Pinpoint the cell where the given text exists, returning its [X, Y] midpoint coordinate. 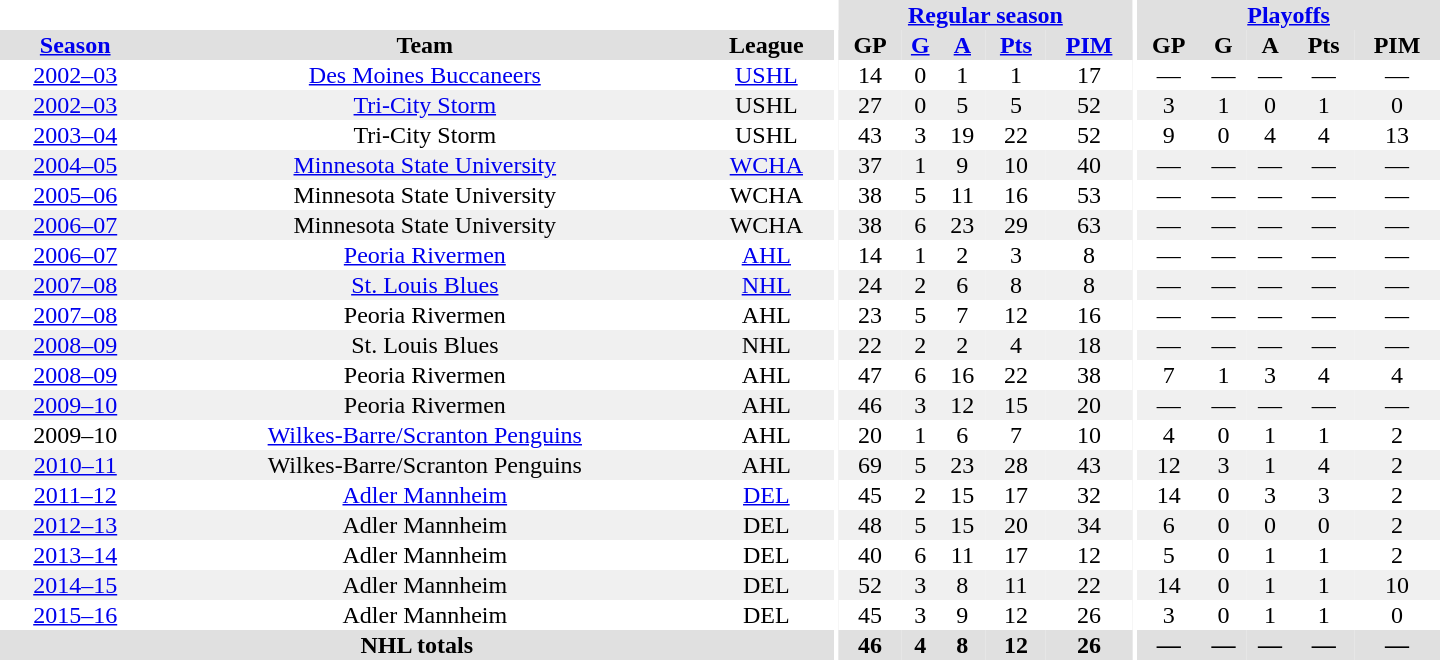
2013–14 [75, 555]
Playoffs [1288, 15]
2011–12 [75, 495]
League [766, 45]
2014–15 [75, 585]
24 [870, 285]
53 [1089, 195]
18 [1089, 345]
34 [1089, 525]
63 [1089, 225]
Team [424, 45]
69 [870, 465]
2012–13 [75, 525]
Des Moines Buccaneers [424, 75]
Season [75, 45]
NHL totals [417, 645]
47 [870, 375]
2003–04 [75, 135]
2010–11 [75, 465]
28 [1016, 465]
2005–06 [75, 195]
2015–16 [75, 615]
2004–05 [75, 165]
19 [962, 135]
37 [870, 165]
48 [870, 525]
Regular season [986, 15]
27 [870, 105]
29 [1016, 225]
32 [1089, 495]
13 [1397, 135]
